Find where the given text appears and provide that cell's center as [X, Y] coordinate. 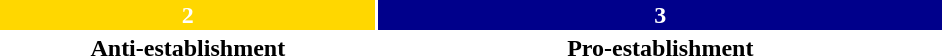
3 [660, 15]
2 [188, 15]
